Find where the given text appears and provide that cell's center as (x, y) coordinate. 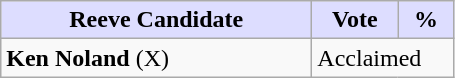
Acclaimed (383, 58)
Vote (355, 20)
% (426, 20)
Reeve Candidate (156, 20)
Ken Noland (X) (156, 58)
